Search for the cell housing the specified text and yield its [x, y] center coordinate. 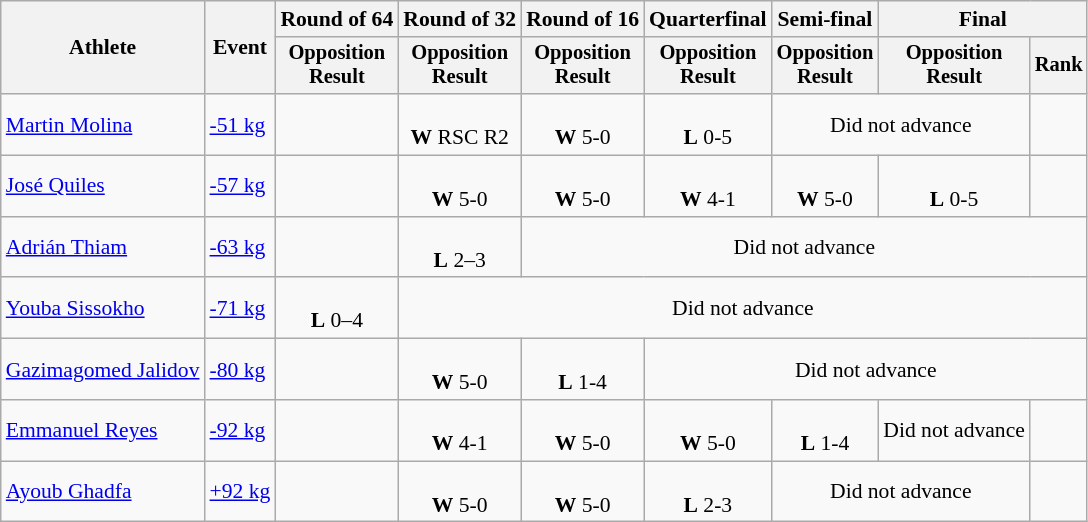
Martin Molina [103, 124]
Round of 32 [460, 19]
+92 kg [240, 492]
W RSC R2 [460, 124]
Quarterfinal [708, 19]
-71 kg [240, 308]
L 0–4 [336, 308]
-92 kg [240, 430]
Athlete [103, 48]
Round of 64 [336, 19]
L 2-3 [708, 492]
L 2–3 [460, 248]
Youba Sissokho [103, 308]
-51 kg [240, 124]
-80 kg [240, 370]
Semi-final [826, 19]
Rank [1059, 66]
Gazimagomed Jalidov [103, 370]
-63 kg [240, 248]
Adrián Thiam [103, 248]
Final [982, 19]
Ayoub Ghadfa [103, 492]
José Quiles [103, 186]
Event [240, 48]
Emmanuel Reyes [103, 430]
Round of 16 [582, 19]
-57 kg [240, 186]
